Determine the [x, y] coordinate at the center of the cell enclosing the given text.  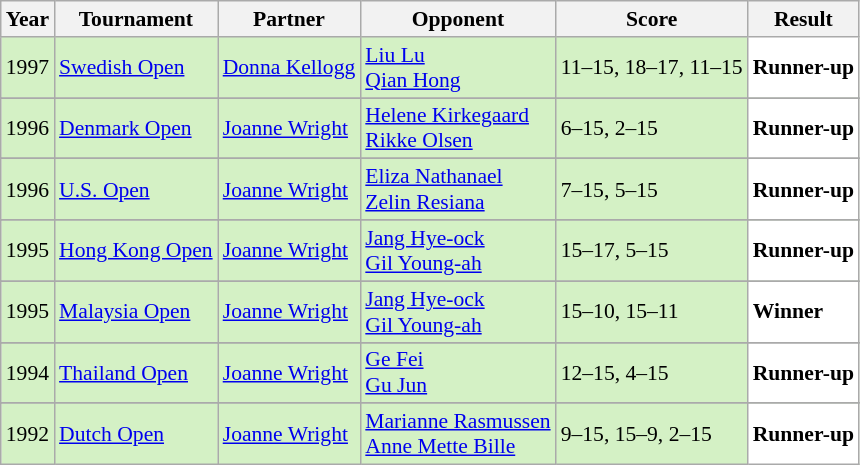
12–15, 4–15 [652, 372]
Tournament [136, 19]
7–15, 5–15 [652, 190]
Thailand Open [136, 372]
Marianne Rasmussen Anne Mette Bille [458, 434]
Denmark Open [136, 128]
Score [652, 19]
Year [28, 19]
1992 [28, 434]
1994 [28, 372]
15–17, 5–15 [652, 250]
Result [804, 19]
11–15, 18–17, 11–15 [652, 68]
Donna Kellogg [290, 68]
9–15, 15–9, 2–15 [652, 434]
Hong Kong Open [136, 250]
6–15, 2–15 [652, 128]
1997 [28, 68]
U.S. Open [136, 190]
Swedish Open [136, 68]
Helene Kirkegaard Rikke Olsen [458, 128]
Eliza Nathanael Zelin Resiana [458, 190]
Opponent [458, 19]
Partner [290, 19]
Winner [804, 312]
Liu Lu Qian Hong [458, 68]
Malaysia Open [136, 312]
Ge Fei Gu Jun [458, 372]
15–10, 15–11 [652, 312]
Dutch Open [136, 434]
